Extract the [X, Y] coordinate from the center of the cell holding the provided text.  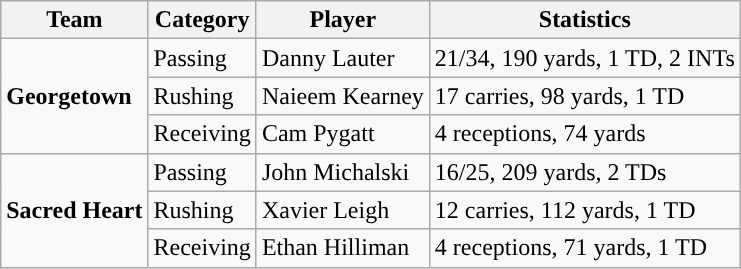
Category [202, 20]
Naieem Kearney [342, 96]
Georgetown [74, 96]
4 receptions, 71 yards, 1 TD [584, 248]
Danny Lauter [342, 58]
12 carries, 112 yards, 1 TD [584, 210]
John Michalski [342, 172]
Team [74, 20]
Xavier Leigh [342, 210]
17 carries, 98 yards, 1 TD [584, 96]
Sacred Heart [74, 210]
16/25, 209 yards, 2 TDs [584, 172]
Statistics [584, 20]
Cam Pygatt [342, 134]
4 receptions, 74 yards [584, 134]
Player [342, 20]
21/34, 190 yards, 1 TD, 2 INTs [584, 58]
Ethan Hilliman [342, 248]
